Provide the (X, Y) coordinate of the cell's center where the given text is located.  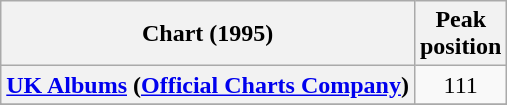
111 (460, 85)
Peakposition (460, 34)
UK Albums (Official Charts Company) (208, 85)
Chart (1995) (208, 34)
